Determine the (x, y) coordinate at the center of the cell enclosing the given text.  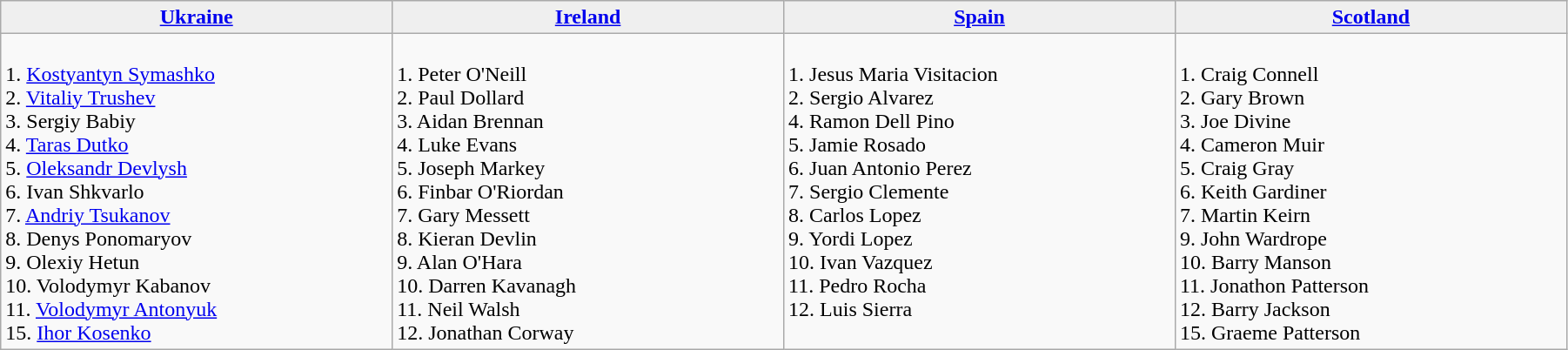
Ukraine (197, 17)
Ireland (588, 17)
Spain (980, 17)
Scotland (1370, 17)
